Return the [x, y] coordinate for the center point of the cell that contains the specified text.  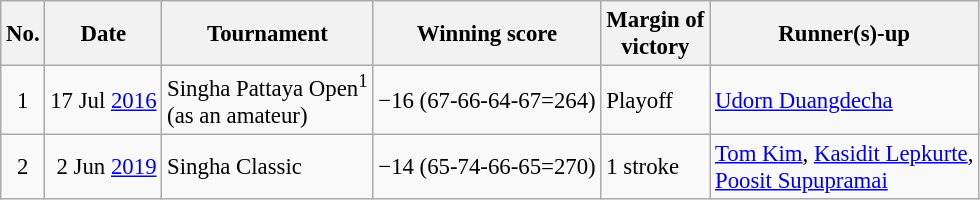
Playoff [656, 100]
17 Jul 2016 [104, 100]
Margin ofvictory [656, 34]
Runner(s)-up [844, 34]
No. [23, 34]
2 Jun 2019 [104, 168]
1 stroke [656, 168]
2 [23, 168]
Singha Pattaya Open1(as an amateur) [268, 100]
Winning score [487, 34]
Tom Kim, Kasidit Lepkurte, Poosit Supupramai [844, 168]
−16 (67-66-64-67=264) [487, 100]
−14 (65-74-66-65=270) [487, 168]
Udorn Duangdecha [844, 100]
Tournament [268, 34]
Singha Classic [268, 168]
Date [104, 34]
1 [23, 100]
